Scan for the cell matching the given text and deliver its (X, Y) coordinate at center. 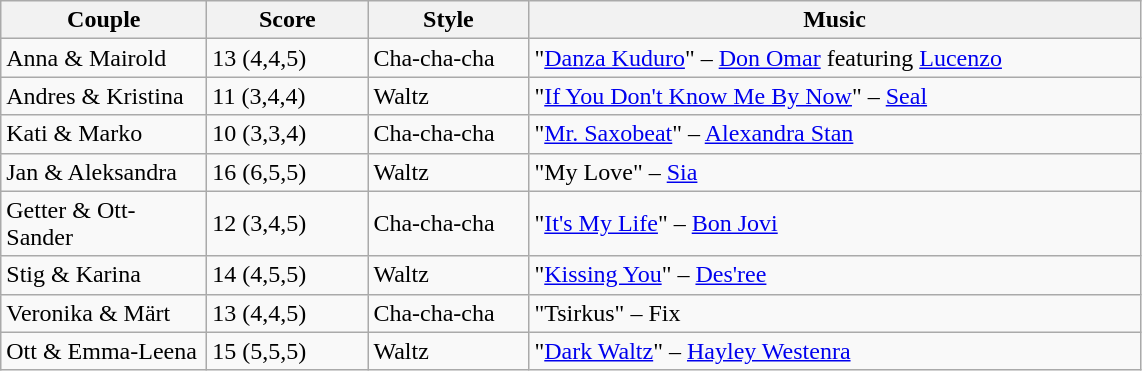
"Kissing You" – Des'ree (834, 275)
"My Love" – Sia (834, 172)
Style (448, 20)
"Danza Kuduro" – Don Omar featuring Lucenzo (834, 58)
Ott & Emma-Leena (104, 351)
"Tsirkus" – Fix (834, 313)
15 (5,5,5) (288, 351)
Anna & Mairold (104, 58)
"Dark Waltz" – Hayley Westenra (834, 351)
"If You Don't Know Me By Now" – Seal (834, 96)
Andres & Kristina (104, 96)
Kati & Marko (104, 134)
16 (6,5,5) (288, 172)
Couple (104, 20)
11 (3,4,4) (288, 96)
Score (288, 20)
Music (834, 20)
14 (4,5,5) (288, 275)
"Mr. Saxobeat" – Alexandra Stan (834, 134)
12 (3,4,5) (288, 224)
"It's My Life" – Bon Jovi (834, 224)
Jan & Aleksandra (104, 172)
Getter & Ott-Sander (104, 224)
Stig & Karina (104, 275)
10 (3,3,4) (288, 134)
Veronika & Märt (104, 313)
